Locate the cell with the specified text and output its [X, Y] center coordinate. 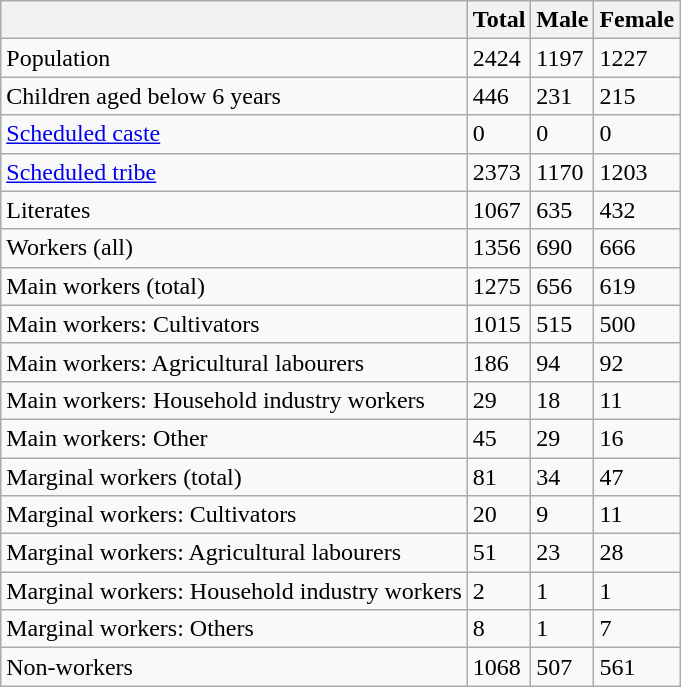
51 [499, 553]
666 [637, 248]
Female [637, 20]
7 [637, 629]
Marginal workers: Agricultural labourers [234, 553]
81 [499, 477]
Male [562, 20]
34 [562, 477]
215 [637, 96]
231 [562, 96]
1203 [637, 172]
92 [637, 362]
1067 [499, 210]
Main workers: Household industry workers [234, 400]
1170 [562, 172]
94 [562, 362]
Total [499, 20]
Non-workers [234, 667]
619 [637, 286]
8 [499, 629]
Main workers (total) [234, 286]
9 [562, 515]
Children aged below 6 years [234, 96]
Main workers: Agricultural labourers [234, 362]
Workers (all) [234, 248]
1275 [499, 286]
2 [499, 591]
Marginal workers: Others [234, 629]
500 [637, 324]
23 [562, 553]
656 [562, 286]
16 [637, 438]
Marginal workers (total) [234, 477]
1015 [499, 324]
18 [562, 400]
1227 [637, 58]
Main workers: Other [234, 438]
Main workers: Cultivators [234, 324]
507 [562, 667]
1356 [499, 248]
1068 [499, 667]
1197 [562, 58]
20 [499, 515]
690 [562, 248]
515 [562, 324]
561 [637, 667]
Population [234, 58]
2424 [499, 58]
Marginal workers: Household industry workers [234, 591]
635 [562, 210]
47 [637, 477]
2373 [499, 172]
Marginal workers: Cultivators [234, 515]
446 [499, 96]
28 [637, 553]
45 [499, 438]
432 [637, 210]
Scheduled caste [234, 134]
Literates [234, 210]
186 [499, 362]
Scheduled tribe [234, 172]
